Return [x, y] of the center of cell containing provided text 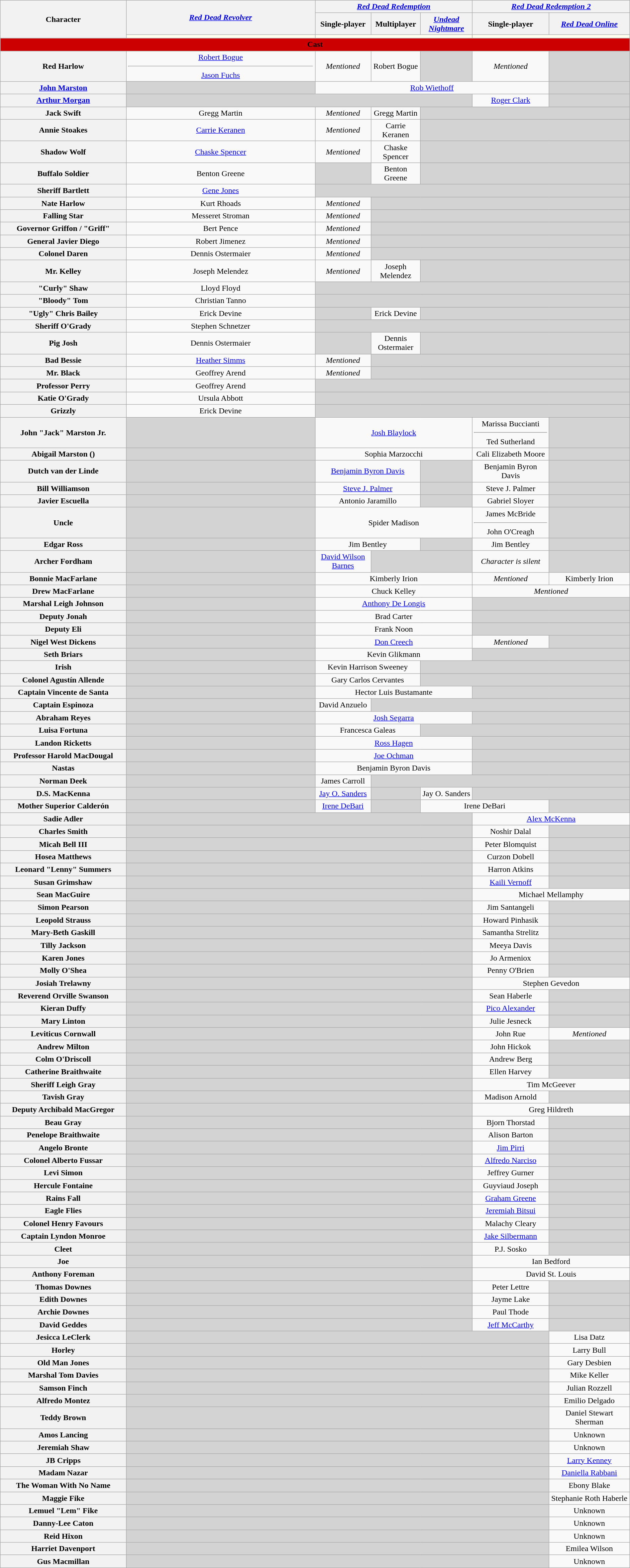
Joe [63, 1261]
Deputy Archibald MacGregor [63, 1110]
Nastas [63, 768]
Don Creech [394, 642]
Reverend Orville Swanson [63, 996]
Larry Kenney [589, 1460]
Red Harlow [63, 66]
Marshal Tom Davies [63, 1375]
Josh Blaylock [394, 433]
Madam Nazar [63, 1473]
Jeff McCarthy [511, 1325]
Madison Arnold [511, 1097]
Malachy Cleary [511, 1223]
Lloyd Floyd [221, 288]
Marissa Buccianti Ted Sutherland [511, 433]
Josh Segarra [394, 718]
Uncle [63, 523]
Stephanie Roth Haberle [589, 1498]
Howard Pinhasik [511, 920]
Spider Madison [394, 523]
Colonel Daren [63, 254]
Hercule Fontaine [63, 1186]
Jeffrey Gurner [511, 1173]
Joe Ochman [394, 756]
Bill Williamson [63, 488]
"Bloody" Tom [63, 301]
John Rue [511, 1034]
David Anzuelo [343, 705]
Simon Pearson [63, 907]
Pig Josh [63, 343]
Professor Harold MacDougal [63, 756]
Gary Desbien [589, 1363]
Red Dead Revolver [221, 17]
Tavish Gray [63, 1097]
Ian Bedford [551, 1261]
Seth Briars [63, 654]
Mr. Kelley [63, 271]
Peter Lettre [511, 1287]
Edgar Ross [63, 544]
Ellen Harvey [511, 1072]
Sheriff Leigh Gray [63, 1084]
Mother Superior Calderón [63, 806]
Jayme Lake [511, 1300]
Teddy Brown [63, 1417]
Governor Griffon / "Griff" [63, 229]
Nate Harlow [63, 203]
Kevin Glikmann [394, 654]
Bjorn Thorstad [511, 1122]
Beau Gray [63, 1122]
Alfredo Montez [63, 1401]
Horley [63, 1350]
Red Dead Redemption 2 [551, 7]
Josiah Trelawny [63, 983]
Jim Santangeli [511, 907]
Ross Hagen [394, 743]
Deputy Jonah [63, 616]
Kurt Rhoads [221, 203]
Annie Stoakes [63, 130]
Emilio Delgado [589, 1401]
Messeret Stroman [221, 216]
Lemuel "Lem" Fike [63, 1511]
Multiplayer [395, 24]
Brad Carter [394, 616]
Thomas Downes [63, 1287]
Graham Greene [511, 1198]
Edith Downes [63, 1300]
Sheriff O'Grady [63, 326]
Bert Pence [221, 229]
Meeya Davis [511, 945]
Molly O'Shea [63, 971]
Sean Haberle [511, 996]
David St. Louis [551, 1274]
Peter Blomquist [511, 844]
Bonnie MacFarlane [63, 578]
Michael Mellamphy [551, 895]
Sheriff Bartlett [63, 190]
Dutch van der Linde [63, 471]
Penelope Braithwaite [63, 1135]
Harron Atkins [511, 869]
Roger Clark [511, 100]
Stephen Schnetzer [221, 326]
Gabriel Sloyer [511, 501]
Christian Tanno [221, 301]
Noshir Dalal [511, 831]
Hector Luis Bustamante [394, 692]
Curzon Dobell [511, 857]
John Marston [63, 88]
Character [63, 19]
Old Man Jones [63, 1363]
Alfredo Narciso [511, 1160]
The Woman With No Name [63, 1485]
Captain Espinoza [63, 705]
Lisa Datz [589, 1337]
Cast [315, 45]
Micah Bell III [63, 844]
Guyviaud Joseph [511, 1186]
Jo Armeniox [511, 958]
Tilly Jackson [63, 945]
Julian Rozzell [589, 1388]
Chuck Kelley [394, 591]
Ursula Abbott [221, 398]
Ebony Blake [589, 1485]
James Carroll [343, 781]
Colm O'Driscoll [63, 1059]
Gene Jones [221, 190]
Abraham Reyes [63, 718]
Anthony Foreman [63, 1274]
Cleet [63, 1249]
Buffalo Soldier [63, 173]
Kevin Harrison Sweeney [367, 667]
Samantha Strelitz [511, 933]
Maggie Fike [63, 1498]
Cali Elizabeth Moore [511, 454]
Mr. Black [63, 373]
Jack Swift [63, 113]
Tim McGeever [551, 1084]
Archer Fordham [63, 562]
"Ugly" Chris Bailey [63, 313]
Sean MacGuire [63, 895]
Rob Wiethoff [432, 88]
Harriet Davenport [63, 1549]
Alex McKenna [551, 819]
Nigel West Dickens [63, 642]
Eagle Flies [63, 1211]
Falling Star [63, 216]
Javier Escuella [63, 501]
Colonel Henry Favours [63, 1223]
Hosea Matthews [63, 857]
John Hickok [511, 1046]
Pico Alexander [511, 1008]
Danny-Lee Caton [63, 1523]
Captain Vincente de Santa [63, 692]
Mary Linton [63, 1021]
Captain Lyndon Monroe [63, 1236]
Marshal Leigh Johnson [63, 604]
Jeremiah Bitsui [511, 1211]
Heather Simms [221, 360]
Drew MacFarlane [63, 591]
Levi Simon [63, 1173]
John "Jack" Marston Jr. [63, 433]
Leopold Strauss [63, 920]
Gus Macmillan [63, 1561]
Daniel Stewart Sherman [589, 1417]
Paul Thode [511, 1312]
Undead Nightmare [446, 24]
Grizzly [63, 411]
Robert Bogue [395, 66]
D.S. MacKenna [63, 793]
Alison Barton [511, 1135]
Deputy Eli [63, 629]
Jesicca LeClerk [63, 1337]
Penny O'Brien [511, 971]
Mike Keller [589, 1375]
Angelo Bronte [63, 1148]
Katie O'Grady [63, 398]
Jim Pirri [511, 1148]
Karen Jones [63, 958]
David Wilson Barnes [343, 562]
Andrew Milton [63, 1046]
Character is silent [511, 562]
P.J. Sosko [511, 1249]
Frank Noon [394, 629]
Professor Perry [63, 385]
Luisa Fortuna [63, 730]
Samson Finch [63, 1388]
Arthur Morgan [63, 100]
Red Dead Online [589, 24]
Charles Smith [63, 831]
Mary-Beth Gaskill [63, 933]
Greg Hildreth [551, 1110]
Kieran Duffy [63, 1008]
Colonel Alberto Fussar [63, 1160]
Andrew Berg [511, 1059]
Catherine Braithwaite [63, 1072]
Reid Hixon [63, 1536]
Susan Grimshaw [63, 882]
Jake Silbermann [511, 1236]
Norman Deek [63, 781]
Amos Lancing [63, 1435]
Irish [63, 667]
Landon Ricketts [63, 743]
Colonel Agustín Allende [63, 679]
Julie Jesneck [511, 1021]
Francesca Galeas [367, 730]
Emilea Wilson [589, 1549]
Abigail Marston () [63, 454]
Sadie Adler [63, 819]
Jeremiah Shaw [63, 1447]
JB Cripps [63, 1460]
Gary Carlos Cervantes [367, 679]
Archie Downes [63, 1312]
Leviticus Cornwall [63, 1034]
Sophia Marzocchi [394, 454]
Leonard "Lenny" Summers [63, 869]
Bad Bessie [63, 360]
Daniella Rabbani [589, 1473]
General Javier Diego [63, 241]
Stephen Gevedon [551, 983]
James McBrideJohn O'Creagh [511, 523]
"Curly" Shaw [63, 288]
Shadow Wolf [63, 152]
Antonio Jaramillo [367, 501]
Rains Fall [63, 1198]
David Geddes [63, 1325]
Red Dead Redemption [394, 7]
Kaili Vernoff [511, 882]
Robert BogueJason Fuchs [221, 66]
Larry Bull [589, 1350]
Robert Jimenez [221, 241]
Anthony De Longis [394, 604]
